From the cell containing the given text, extract its center point as [x, y] coordinate. 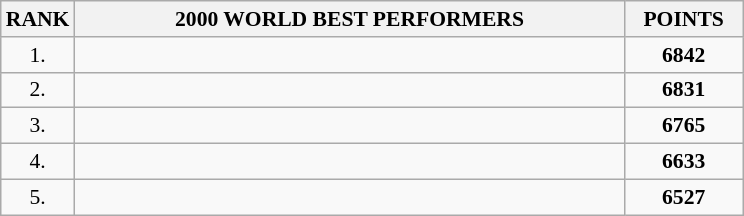
6831 [684, 90]
6633 [684, 162]
2000 WORLD BEST PERFORMERS [349, 19]
3. [38, 126]
6842 [684, 55]
4. [38, 162]
1. [38, 55]
6527 [684, 197]
2. [38, 90]
POINTS [684, 19]
RANK [38, 19]
5. [38, 197]
6765 [684, 126]
